Return (x, y) of the center of cell containing provided text 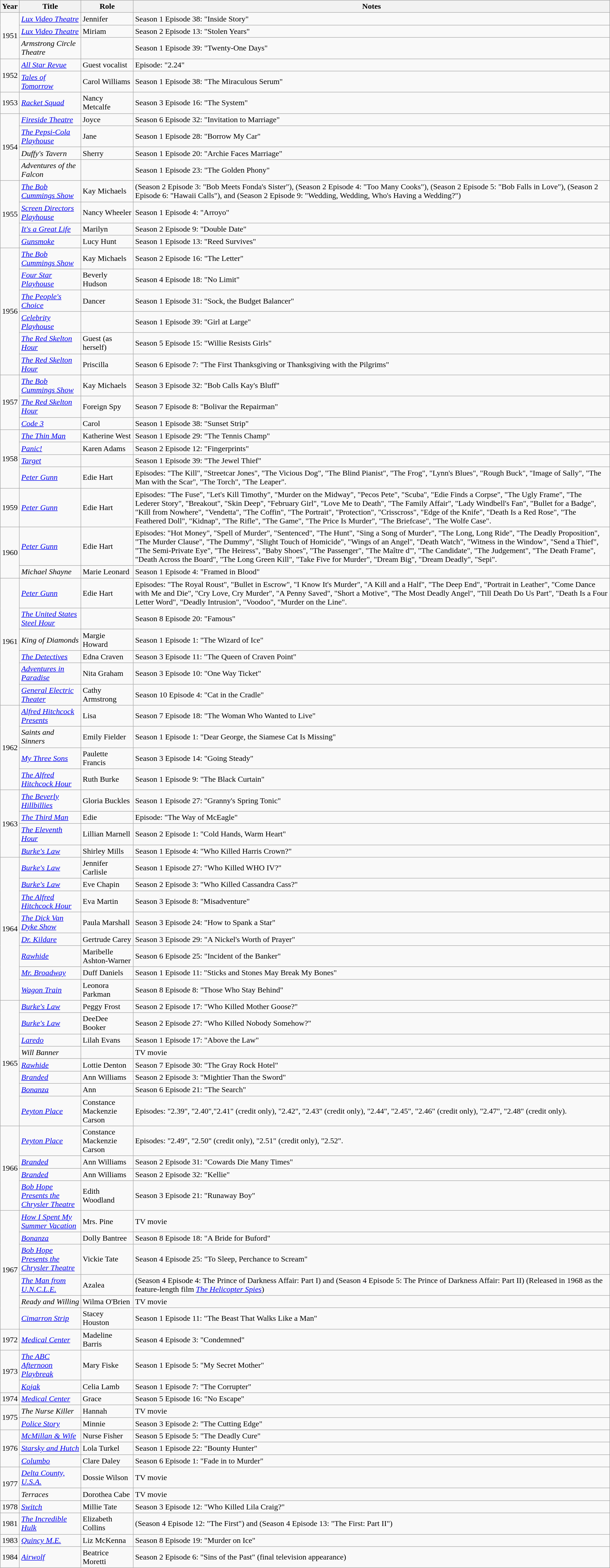
Four Star Playhouse (50, 279)
Season 1 Episode 38: "Inside Story" (371, 19)
Leonora Parkman (107, 990)
Kojak (50, 1386)
Adventures in Paradise (50, 674)
Episodes: "2.39", "2.40","2.41" (credit only), "2.42", "2.43" (credit only), "2.44", "2.45", "2.46" (credit only), "2.47", "2.48" (credit only). (371, 1111)
Episode: "The Way of McEagle" (371, 817)
Season 5 Episode 15: "Willie Resists Girls" (371, 343)
1959 (10, 507)
Switch (50, 1507)
Season 1 Episode 39: "The Jewel Thief" (371, 461)
Edith Woodland (107, 1196)
Millie Tate (107, 1507)
Lucy Hunt (107, 242)
Gunsmoke (50, 242)
Season 7 Episode 8: "Bolivar the Repairman" (371, 406)
Season 2 Episode 16: "The Letter" (371, 259)
McMillan & Wife (50, 1436)
Season 2 Episode 3: "Who Killed Cassandra Cass?" (371, 885)
Season 7 Episode 30: "The Gray Rock Hotel" (371, 1065)
Season 2 Episode 12: "Fingerprints" (371, 448)
Fireside Theatre (50, 120)
The Third Man (50, 817)
Season 1 Episode 4: "Framed in Blood" (371, 572)
1961 (10, 642)
Season 1 Episode 11: "Sticks and Stones May Break My Bones" (371, 973)
Lilah Evans (107, 1040)
1951 (10, 36)
Edna Craven (107, 657)
Dorothea Cabe (107, 1494)
Season 1 Episode 29: "The Tennis Champ" (371, 436)
How I Spent My Summer Vacation (50, 1221)
The Dick Van Dyke Show (50, 922)
Will Banner (50, 1052)
Ready and Willing (50, 1302)
Alfred Hitchcock Presents (50, 716)
Katherine West (107, 436)
The People's Choice (50, 301)
Joyce (107, 120)
Title (50, 7)
Margie Howard (107, 640)
My Three Sons (50, 758)
Karen Adams (107, 448)
Paula Marshall (107, 922)
Dr. Kildare (50, 939)
Ann (107, 1090)
Marie Leonard (107, 572)
Season 2 Episode 31: "Cowards Die Many Times" (371, 1162)
1975 (10, 1417)
Season 1 Episode 4: "Arroyo" (371, 212)
Guest vocalist (107, 65)
Terraces (50, 1494)
1954 (10, 147)
Season 5 Episode 16: "No Escape" (371, 1399)
Season 3 Episode 29: "A Nickel's Worth of Prayer" (371, 939)
Lisa (107, 716)
Season 2 Episode 32: "Kellie" (371, 1175)
Dancer (107, 301)
Season 2 Episode 6: "Sins of the Past" (final television appearance) (371, 1557)
1977 (10, 1484)
1956 (10, 311)
Armstrong Circle Theatre (50, 48)
Minnie (107, 1424)
King of Diamonds (50, 640)
The ABC Afternoon Playbreak (50, 1365)
Season 8 Episode 19: "Murder on Ice" (371, 1540)
1963 (10, 823)
1955 (10, 214)
Marilyn (107, 229)
Code 3 (50, 423)
Stacey Houston (107, 1319)
Mr. Broadway (50, 973)
Season 2 Episode 3: "Mightier Than the Sword" (371, 1077)
Nurse Fisher (107, 1436)
Season 3 Episode 8: "Misadventure" (371, 902)
Nancy Wheeler (107, 212)
Season 1 Episode 7: "The Corrupter" (371, 1386)
Season 3 Episode 21: "Runaway Boy" (371, 1196)
Season 1 Episode 31: "Sock, the Budget Balancer" (371, 301)
Maribelle Ashton-Warner (107, 956)
Season 3 Episode 2: "The Cutting Edge" (371, 1424)
Edie (107, 817)
Season 3 Episode 12: "Who Killed Lila Craig?" (371, 1507)
1978 (10, 1507)
Clare Daley (107, 1461)
1984 (10, 1557)
Dossie Wilson (107, 1477)
Grace (107, 1399)
Season 1 Episode 39: "Twenty-One Days" (371, 48)
Azalea (107, 1285)
Saints and Sinners (50, 737)
Airwolf (50, 1557)
The Thin Man (50, 436)
Season 8 Episode 20: "Famous" (371, 619)
Season 1 Episode 28: "Borrow My Car" (371, 136)
It's a Great Life (50, 229)
Hannah (107, 1411)
Season 3 Episode 10: "One Way Ticket" (371, 674)
Season 1 Episode 22: "Bounty Hunter" (371, 1448)
Season 1 Episode 38: "Sunset Strip" (371, 423)
Season 1 Episode 39: "Girl at Large" (371, 322)
Adventures of the Falcon (50, 170)
1952 (10, 76)
Gertrude Carey (107, 939)
Mary Fiske (107, 1365)
The Nurse Killer (50, 1411)
Carol Williams (107, 81)
Season 1 Episode 11: "The Beast That Walks Like a Man" (371, 1319)
The Incredible Hulk (50, 1524)
Michael Shayne (50, 572)
The Pepsi-Cola Playhouse (50, 136)
Ruth Burke (107, 779)
Season 6 Episode 7: "The First Thanksgiving or Thanksgiving with the Pilgrims" (371, 364)
Season 6 Episode 1: "Fade in to Murder" (371, 1461)
Panic! (50, 448)
Duffy's Tavern (50, 153)
Season 1 Episode 27: "Granny's Spring Tonic" (371, 801)
Target (50, 461)
(Season 4 Episode 12: "The First") and (Season 4 Episode 13: "The First: Part II") (371, 1524)
Eve Chapin (107, 885)
Season 5 Episode 5: "The Deadly Cure" (371, 1436)
Miriam (107, 31)
Season 1 Episode 23: "The Golden Phony" (371, 170)
Season 1 Episode 1: "Dear George, the Siamese Cat Is Missing" (371, 737)
The Man from U.N.C.L.E. (50, 1285)
Priscilla (107, 364)
Season 10 Episode 4: "Cat in the Cradle" (371, 694)
1953 (10, 103)
Season 1 Episode 13: "Reed Survives" (371, 242)
Season 4 Episode 25: "To Sleep, Perchance to Scream" (371, 1259)
Madeline Barris (107, 1339)
Season 3 Episode 16: "The System" (371, 103)
Season 1 Episode 4: "Who Killed Harris Crown?" (371, 851)
Carol (107, 423)
Wagon Train (50, 990)
General Electric Theater (50, 694)
Quincy M.E. (50, 1540)
Jennifer (107, 19)
Season 2 Episode 9: "Double Date" (371, 229)
Season 1 Episode 27: "Who Killed WHO IV?" (371, 868)
Duff Daniels (107, 973)
The Beverly Hillbillies (50, 801)
Season 4 Episode 3: "Condemned" (371, 1339)
Season 2 Episode 17: "Who Killed Mother Goose?" (371, 1006)
Season 7 Episode 18: "The Woman Who Wanted to Live" (371, 716)
Season 1 Episode 9: "The Black Curtain" (371, 779)
Nita Graham (107, 674)
Season 1 Episode 1: "The Wizard of Ice" (371, 640)
Beverly Hudson (107, 279)
Racket Squad (50, 103)
1964 (10, 929)
Season 1 Episode 38: "The Miraculous Serum" (371, 81)
Celia Lamb (107, 1386)
DeeDee Booker (107, 1023)
Vickie Tate (107, 1259)
Sherry (107, 153)
Paulette Francis (107, 758)
Season 3 Episode 32: "Bob Calls Kay's Bluff" (371, 386)
Jennifer Carlisle (107, 868)
1967 (10, 1270)
1976 (10, 1448)
Year (10, 7)
The Eleventh Hour (50, 834)
Cathy Armstrong (107, 694)
Lottie Denton (107, 1065)
Season 2 Episode 13: "Stolen Years" (371, 31)
Jane (107, 136)
Season 2 Episode 1: "Cold Hands, Warm Heart" (371, 834)
Gloria Buckles (107, 801)
Peggy Frost (107, 1006)
1966 (10, 1168)
Shirley Mills (107, 851)
Celebrity Playhouse (50, 322)
1957 (10, 402)
Season 6 Episode 32: "Invitation to Marriage" (371, 120)
1981 (10, 1524)
1972 (10, 1339)
Delta County, U.S.A. (50, 1477)
Elizabeth Collins (107, 1524)
Beatrice Moretti (107, 1557)
Screen Directors Playhouse (50, 212)
1962 (10, 748)
Tales of Tomorrow (50, 81)
Starsky and Hutch (50, 1448)
1983 (10, 1540)
Season 2 Episode 27: "Who Killed Nobody Somehow?" (371, 1023)
Wilma O'Brien (107, 1302)
Season 4 Episode 18: "No Limit" (371, 279)
Role (107, 7)
Season 3 Episode 14: "Going Steady" (371, 758)
Mrs. Pine (107, 1221)
Cimarron Strip (50, 1319)
Episodes: "2.49", "2.50" (credit only), "2.51" (credit only), "2.52". (371, 1141)
Episode: "2.24" (371, 65)
Guest (as herself) (107, 343)
Season 8 Episode 18: "A Bride for Buford" (371, 1238)
Eva Martin (107, 902)
Laredo (50, 1040)
1960 (10, 552)
Police Story (50, 1424)
Dolly Bantree (107, 1238)
Season 6 Episode 21: "The Search" (371, 1090)
Season 8 Episode 8: "Those Who Stay Behind" (371, 990)
1965 (10, 1063)
Season 3 Episode 24: "How to Spank a Star" (371, 922)
Foreign Spy (107, 406)
Notes (371, 7)
Season 6 Episode 25: "Incident of the Banker" (371, 956)
Lola Turkel (107, 1448)
The Detectives (50, 657)
Season 1 Episode 5: "My Secret Mother" (371, 1365)
Nancy Metcalfe (107, 103)
All Star Revue (50, 65)
1958 (10, 459)
The United States Steel Hour (50, 619)
Columbo (50, 1461)
1973 (10, 1371)
Season 1 Episode 20: "Archie Faces Marriage" (371, 153)
Season 3 Episode 11: "The Queen of Craven Point" (371, 657)
Emily Fielder (107, 737)
Season 1 Episode 17: "Above the Law" (371, 1040)
Liz McKenna (107, 1540)
1974 (10, 1399)
Lillian Marnell (107, 834)
